Detect which cell encompasses the target text, then output its (X, Y) center coordinate. 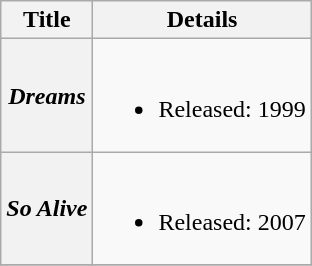
Details (202, 20)
So Alive (47, 208)
Released: 2007 (202, 208)
Released: 1999 (202, 96)
Dreams (47, 96)
Title (47, 20)
